Capture the cell that displays the provided text and extract its (x, y) central coordinate. 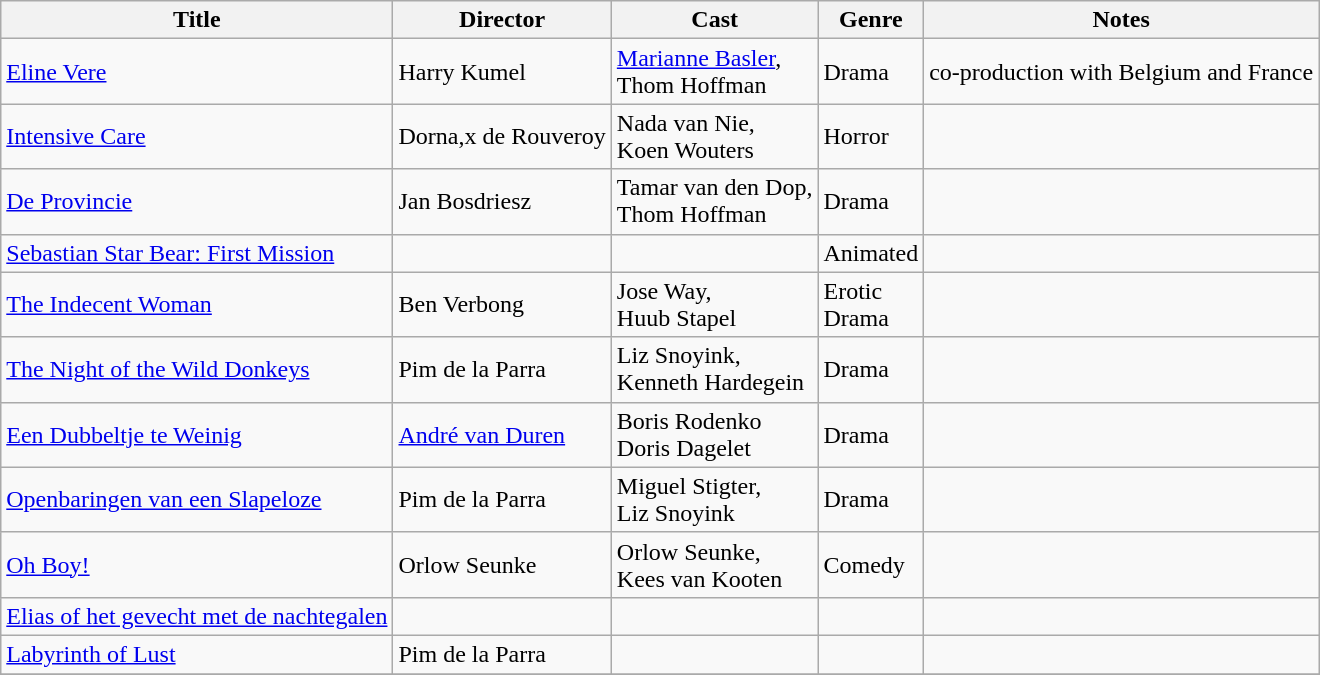
De Provincie (197, 202)
Cast (714, 20)
Orlow Seunke (502, 564)
Horror (871, 136)
Eline Vere (197, 72)
Intensive Care (197, 136)
Tamar van den Dop,Thom Hoffman (714, 202)
The Indecent Woman (197, 304)
co-production with Belgium and France (1122, 72)
Title (197, 20)
The Night of the Wild Donkeys (197, 370)
Liz Snoyink,Kenneth Hardegein (714, 370)
Director (502, 20)
Openbaringen van een Slapeloze (197, 500)
Jan Bosdriesz (502, 202)
Comedy (871, 564)
Labyrinth of Lust (197, 654)
André van Duren (502, 434)
Jose Way,Huub Stapel (714, 304)
Dorna,x de Rouveroy (502, 136)
Een Dubbeltje te Weinig (197, 434)
Sebastian Star Bear: First Mission (197, 253)
Harry Kumel (502, 72)
Ben Verbong (502, 304)
Orlow Seunke,Kees van Kooten (714, 564)
Animated (871, 253)
Genre (871, 20)
Miguel Stigter,Liz Snoyink (714, 500)
Elias of het gevecht met de nachtegalen (197, 616)
Marianne Basler,Thom Hoffman (714, 72)
EroticDrama (871, 304)
Nada van Nie,Koen Wouters (714, 136)
Notes (1122, 20)
Oh Boy! (197, 564)
Boris RodenkoDoris Dagelet (714, 434)
